Detect which cell encompasses the target text, then output its [X, Y] center coordinate. 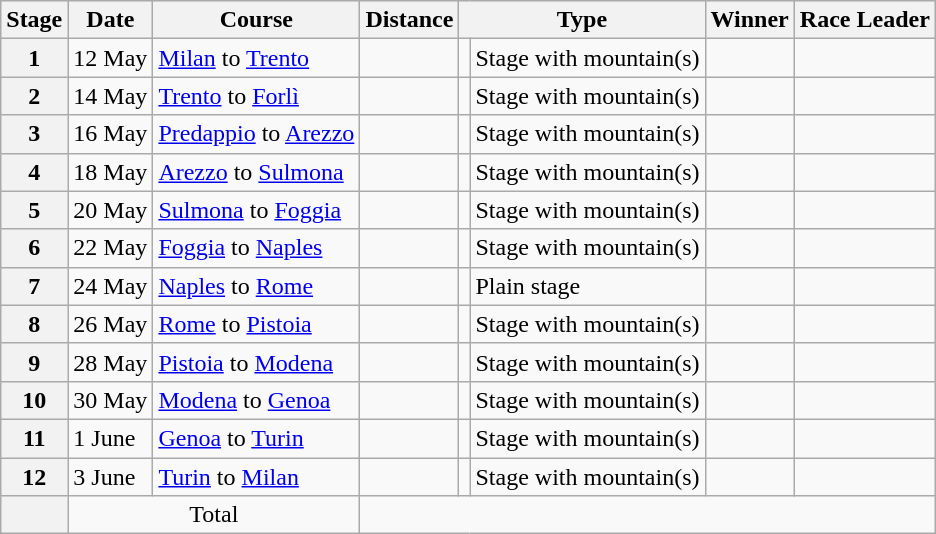
Rome to Pistoia [256, 324]
24 May [110, 286]
Plain stage [588, 286]
14 May [110, 96]
Type [582, 20]
12 May [110, 58]
30 May [110, 400]
8 [34, 324]
Modena to Genoa [256, 400]
Course [256, 20]
4 [34, 172]
18 May [110, 172]
Pistoia to Modena [256, 362]
Arezzo to Sulmona [256, 172]
6 [34, 248]
11 [34, 438]
20 May [110, 210]
Milan to Trento [256, 58]
Distance [410, 20]
28 May [110, 362]
12 [34, 477]
Turin to Milan [256, 477]
Genoa to Turin [256, 438]
1 June [110, 438]
Race Leader [864, 20]
Trento to Forlì [256, 96]
Winner [750, 20]
26 May [110, 324]
7 [34, 286]
10 [34, 400]
3 [34, 134]
Foggia to Naples [256, 248]
3 June [110, 477]
Date [110, 20]
Predappio to Arezzo [256, 134]
1 [34, 58]
Naples to Rome [256, 286]
9 [34, 362]
Total [214, 515]
5 [34, 210]
16 May [110, 134]
2 [34, 96]
Stage [34, 20]
Sulmona to Foggia [256, 210]
22 May [110, 248]
